Output the (x, y) coordinate of the center of the cell containing the given text.  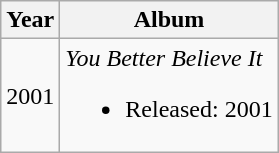
Year (30, 20)
2001 (30, 96)
Album (169, 20)
You Better Believe ItReleased: 2001 (169, 96)
